Scan for the cell matching the given text and deliver its (X, Y) coordinate at center. 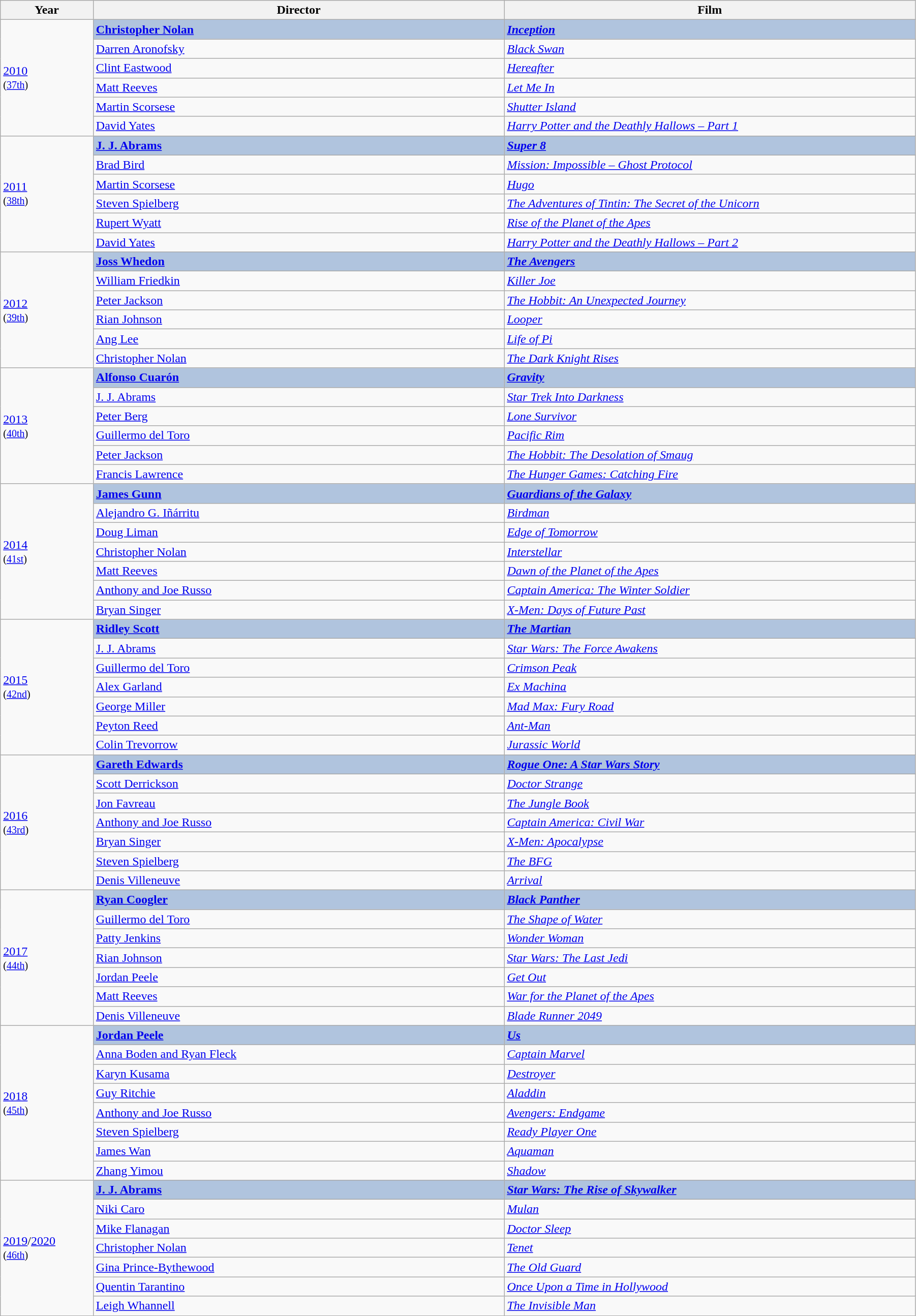
Patty Jenkins (299, 938)
Ryan Coogler (299, 900)
Alex Garland (299, 687)
Tenet (710, 1248)
Once Upon a Time in Hollywood (710, 1287)
Gravity (710, 378)
Peter Berg (299, 416)
Harry Potter and the Deathly Hallows – Part 2 (710, 242)
Interstellar (710, 551)
Killer Joe (710, 281)
Us (710, 1035)
The Avengers (710, 262)
Gareth Edwards (299, 764)
The Shape of Water (710, 919)
Rogue One: A Star Wars Story (710, 764)
Aladdin (710, 1093)
Mike Flanagan (299, 1229)
Ridley Scott (299, 629)
Mad Max: Fury Road (710, 706)
Captain America: Civil War (710, 822)
The Adventures of Tintin: The Secret of the Unicorn (710, 203)
The Old Guard (710, 1267)
Darren Aronofsky (299, 49)
Francis Lawrence (299, 474)
The Dark Knight Rises (710, 358)
2012(39th) (47, 310)
Star Wars: The Rise of Skywalker (710, 1190)
George Miller (299, 706)
The Hobbit: The Desolation of Smaug (710, 455)
Doctor Strange (710, 784)
Doctor Sleep (710, 1229)
Brad Bird (299, 165)
Star Trek Into Darkness (710, 397)
Alejandro G. Iñárritu (299, 513)
Ant-Man (710, 726)
2014(41st) (47, 551)
Avengers: Endgame (710, 1112)
The BFG (710, 861)
Hereafter (710, 68)
Black Panther (710, 900)
Colin Trevorrow (299, 745)
The Hobbit: An Unexpected Journey (710, 300)
War for the Planet of the Apes (710, 996)
2017(44th) (47, 958)
Peyton Reed (299, 726)
Life of Pi (710, 339)
Doug Liman (299, 532)
Captain Marvel (710, 1054)
Star Wars: The Force Awakens (710, 648)
2011(38th) (47, 194)
Mulan (710, 1209)
Shutter Island (710, 107)
Director (299, 10)
Hugo (710, 184)
Star Wars: The Last Jedi (710, 958)
Mission: Impossible – Ghost Protocol (710, 165)
Birdman (710, 513)
The Jungle Book (710, 803)
The Invisible Man (710, 1306)
Super 8 (710, 145)
Film (710, 10)
Let Me In (710, 87)
Captain America: The Winter Soldier (710, 590)
Blade Runner 2049 (710, 1016)
Black Swan (710, 49)
Ang Lee (299, 339)
Quentin Tarantino (299, 1287)
Arrival (710, 881)
William Friedkin (299, 281)
Guardians of the Galaxy (710, 493)
James Wan (299, 1151)
2018(45th) (47, 1103)
Edge of Tomorrow (710, 532)
Destroyer (710, 1074)
Anna Boden and Ryan Fleck (299, 1054)
X-Men: Apocalypse (710, 841)
Ready Player One (710, 1132)
Zhang Yimou (299, 1170)
Karyn Kusama (299, 1074)
James Gunn (299, 493)
2016(43rd) (47, 822)
Shadow (710, 1170)
Leigh Whannell (299, 1306)
The Martian (710, 629)
X-Men: Days of Future Past (710, 610)
Clint Eastwood (299, 68)
2015(42nd) (47, 687)
Inception (710, 29)
Niki Caro (299, 1209)
Alfonso Cuarón (299, 378)
Wonder Woman (710, 938)
Ex Machina (710, 687)
Rise of the Planet of the Apes (710, 223)
Gina Prince-Bythewood (299, 1267)
Harry Potter and the Deathly Hallows – Part 1 (710, 126)
Scott Derrickson (299, 784)
Get Out (710, 977)
Lone Survivor (710, 416)
Dawn of the Planet of the Apes (710, 571)
Jon Favreau (299, 803)
Aquaman (710, 1151)
Crimson Peak (710, 668)
Joss Whedon (299, 262)
Year (47, 10)
Pacific Rim (710, 435)
The Hunger Games: Catching Fire (710, 474)
Rupert Wyatt (299, 223)
2013(40th) (47, 426)
2010(37th) (47, 78)
Looper (710, 320)
Jurassic World (710, 745)
2019/2020(46th) (47, 1248)
Guy Ritchie (299, 1093)
